Return [X, Y] of the center of cell containing provided text 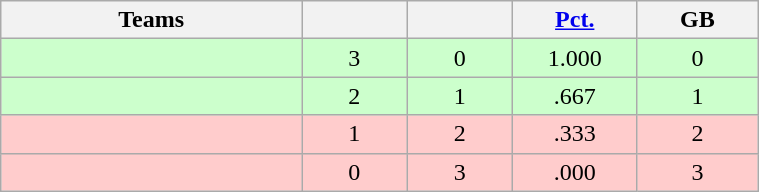
.667 [574, 96]
Teams [152, 20]
1.000 [574, 58]
GB [697, 20]
.333 [574, 134]
.000 [574, 172]
Pct. [574, 20]
